Detect which cell encompasses the target text, then output its (x, y) center coordinate. 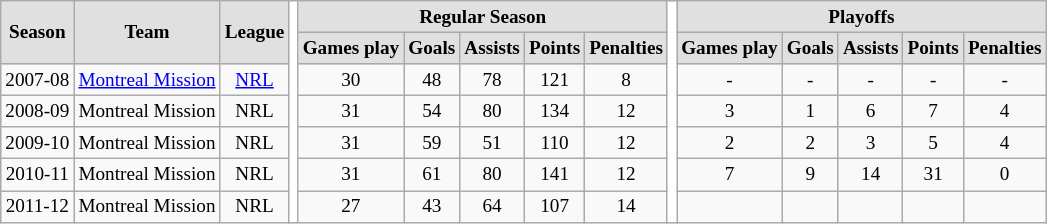
0 (1004, 175)
2008-09 (38, 111)
59 (432, 143)
Season (38, 32)
2007-08 (38, 80)
54 (432, 111)
110 (554, 143)
9 (810, 175)
2011-12 (38, 206)
64 (492, 206)
Team (147, 32)
2009-10 (38, 143)
78 (492, 80)
107 (554, 206)
2010-11 (38, 175)
141 (554, 175)
61 (432, 175)
48 (432, 80)
League (254, 32)
6 (870, 111)
121 (554, 80)
5 (933, 143)
134 (554, 111)
30 (351, 80)
Playoffs (862, 17)
51 (492, 143)
27 (351, 206)
Regular Season (482, 17)
1 (810, 111)
8 (626, 80)
43 (432, 206)
